Detect which cell encompasses the target text, then output its [x, y] center coordinate. 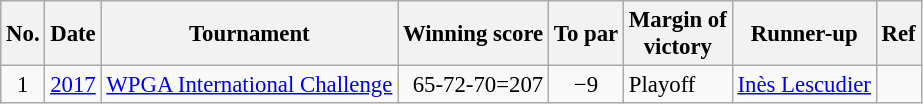
To par [586, 34]
1 [23, 85]
2017 [73, 85]
−9 [586, 85]
WPGA International Challenge [250, 85]
Playoff [678, 85]
Winning score [474, 34]
Date [73, 34]
No. [23, 34]
Runner-up [804, 34]
Ref [898, 34]
Tournament [250, 34]
Margin ofvictory [678, 34]
65-72-70=207 [474, 85]
Inès Lescudier [804, 85]
